Identify which cell holds the provided text, then report its [x, y] central coordinate. 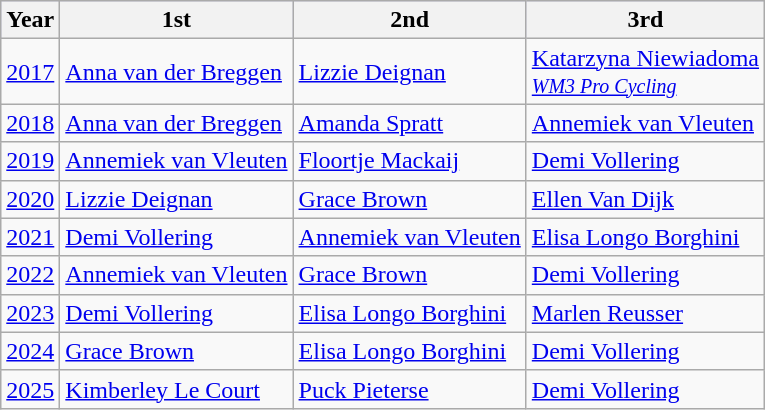
Kimberley Le Court [176, 389]
2017 [30, 72]
2023 [30, 313]
Katarzyna NiewiadomaWM3 Pro Cycling [645, 72]
Ellen Van Dijk [645, 199]
Marlen Reusser [645, 313]
Floortje Mackaij [410, 161]
1st [176, 20]
2nd [410, 20]
2018 [30, 123]
3rd [645, 20]
Puck Pieterse [410, 389]
Year [30, 20]
2024 [30, 351]
2019 [30, 161]
2020 [30, 199]
2021 [30, 237]
Amanda Spratt [410, 123]
2025 [30, 389]
2022 [30, 275]
